From the cell containing the given text, extract its center point as [x, y] coordinate. 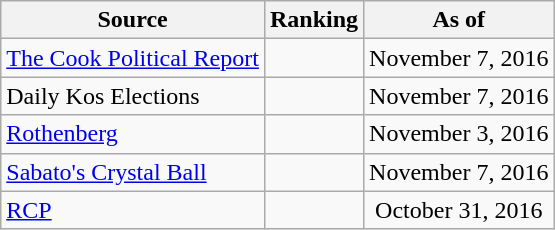
As of [459, 20]
The Cook Political Report [133, 58]
Ranking [314, 20]
Daily Kos Elections [133, 96]
November 3, 2016 [459, 134]
Rothenberg [133, 134]
Sabato's Crystal Ball [133, 172]
October 31, 2016 [459, 210]
RCP [133, 210]
Source [133, 20]
